Return [x, y] of the center of cell containing provided text 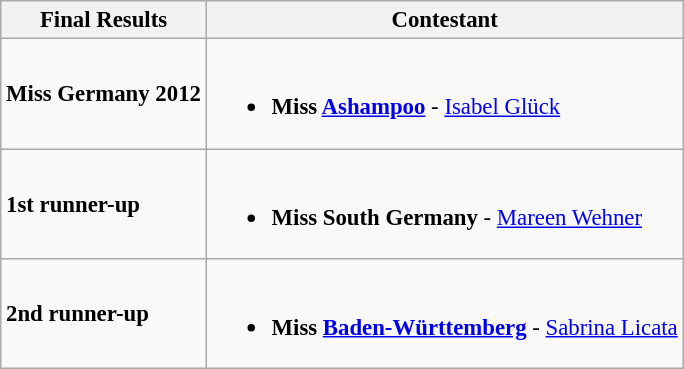
Miss Ashampoo - Isabel Glück [444, 94]
Miss Baden-Württemberg - Sabrina Licata [444, 314]
Miss South Germany - Mareen Wehner [444, 204]
2nd runner-up [104, 314]
Final Results [104, 20]
1st runner-up [104, 204]
Miss Germany 2012 [104, 94]
Contestant [444, 20]
